Return the [x, y] coordinate for the center point of the cell that contains the specified text.  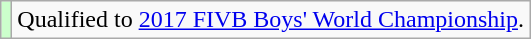
Qualified to 2017 FIVB Boys' World Championship. [271, 20]
